Determine the [x, y] coordinate at the center of the cell enclosing the given text.  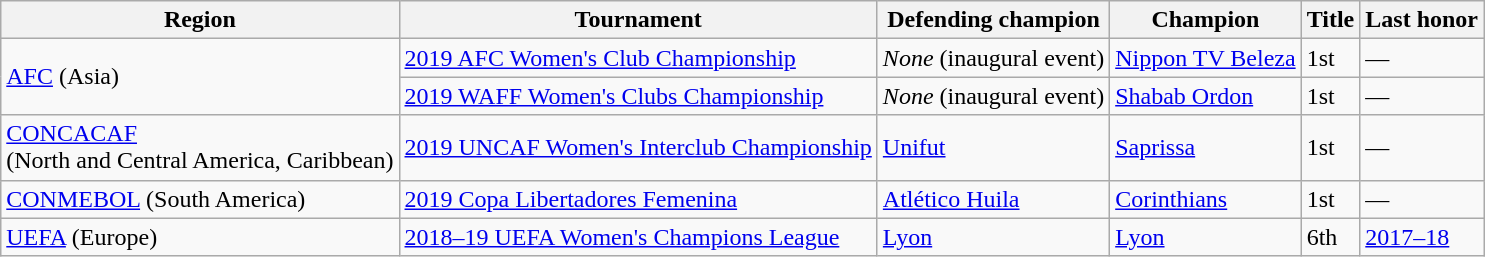
AFC (Asia) [200, 77]
UEFA (Europe) [200, 237]
2019 WAFF Women's Clubs Championship [638, 96]
6th [1330, 237]
Title [1330, 20]
Champion [1206, 20]
CONCACAF(North and Central America, Caribbean) [200, 148]
Corinthians [1206, 199]
Region [200, 20]
Shabab Ordon [1206, 96]
Tournament [638, 20]
2019 AFC Women's Club Championship [638, 58]
Saprissa [1206, 148]
Last honor [1422, 20]
Defending champion [993, 20]
CONMEBOL (South America) [200, 199]
2019 Copa Libertadores Femenina [638, 199]
2019 UNCAF Women's Interclub Championship [638, 148]
Unifut [993, 148]
2017–18 [1422, 237]
Atlético Huila [993, 199]
2018–19 UEFA Women's Champions League [638, 237]
Nippon TV Beleza [1206, 58]
